Return the [X, Y] coordinate for the center point of the cell that contains the specified text.  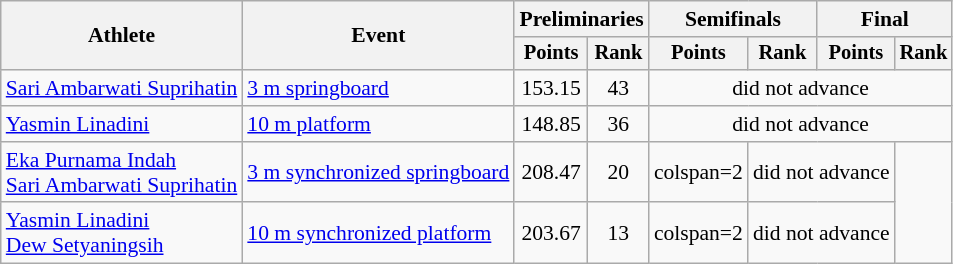
Preliminaries [581, 19]
Sari Ambarwati Suprihatin [122, 88]
10 m synchronized platform [378, 234]
20 [618, 172]
Event [378, 36]
Eka Purnama IndahSari Ambarwati Suprihatin [122, 172]
Semifinals [733, 19]
203.67 [551, 234]
153.15 [551, 88]
Yasmin LinadiniDew Setyaningsih [122, 234]
36 [618, 124]
13 [618, 234]
3 m springboard [378, 88]
Athlete [122, 36]
208.47 [551, 172]
Yasmin Linadini [122, 124]
3 m synchronized springboard [378, 172]
Final [884, 19]
10 m platform [378, 124]
148.85 [551, 124]
43 [618, 88]
